Detect which cell encompasses the target text, then output its (X, Y) center coordinate. 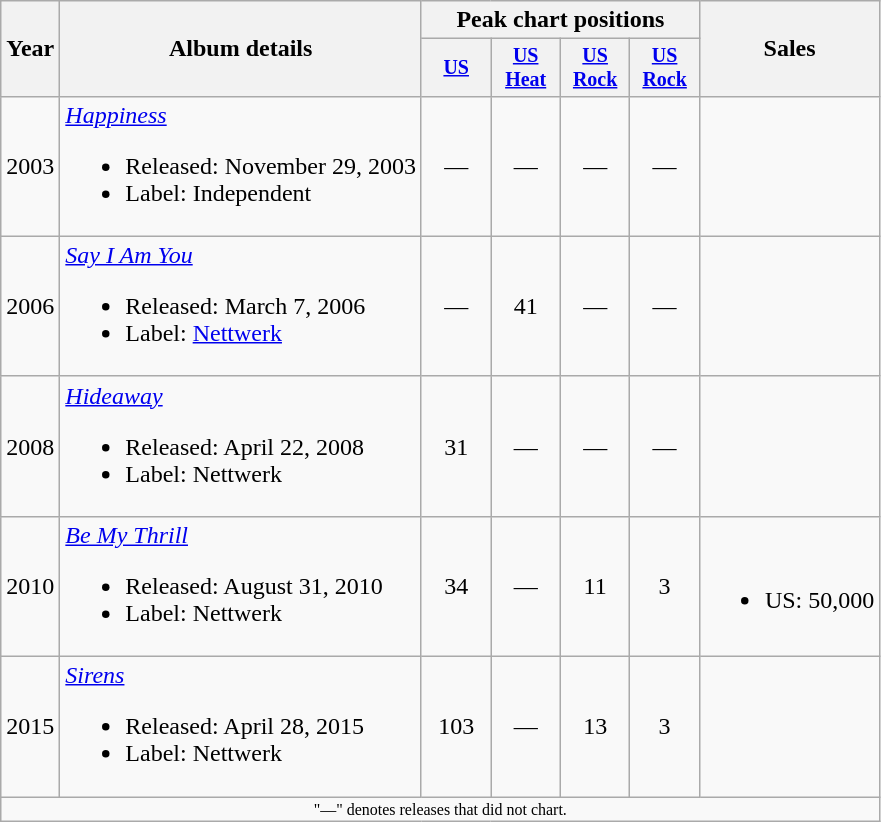
"—" denotes releases that did not chart. (440, 809)
2015 (30, 727)
HappinessReleased: November 29, 2003Label: Independent (241, 166)
Year (30, 49)
SirensReleased: April 28, 2015Label: Nettwerk (241, 727)
2008 (30, 446)
Album details (241, 49)
103 (456, 727)
US Heat (526, 68)
Peak chart positions (560, 20)
US (456, 68)
31 (456, 446)
US: 50,000 (789, 586)
Sales (789, 49)
2010 (30, 586)
34 (456, 586)
2003 (30, 166)
13 (594, 727)
2006 (30, 306)
Say I Am YouReleased: March 7, 2006Label: Nettwerk (241, 306)
Be My ThrillReleased: August 31, 2010Label: Nettwerk (241, 586)
41 (526, 306)
11 (594, 586)
HideawayReleased: April 22, 2008Label: Nettwerk (241, 446)
